Provide the (X, Y) coordinate of the cell's center where the given text is located.  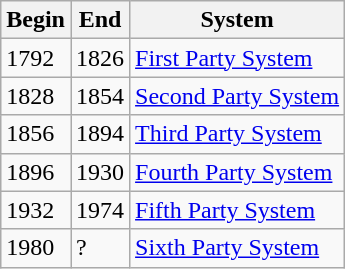
Fourth Party System (238, 172)
Sixth Party System (238, 248)
1932 (36, 210)
1896 (36, 172)
1828 (36, 96)
Fifth Party System (238, 210)
Third Party System (238, 134)
? (100, 248)
1856 (36, 134)
1930 (100, 172)
First Party System (238, 58)
Second Party System (238, 96)
End (100, 20)
1826 (100, 58)
1894 (100, 134)
1974 (100, 210)
1980 (36, 248)
System (238, 20)
1854 (100, 96)
1792 (36, 58)
Begin (36, 20)
